Extract the [X, Y] coordinate from the center of the cell holding the provided text.  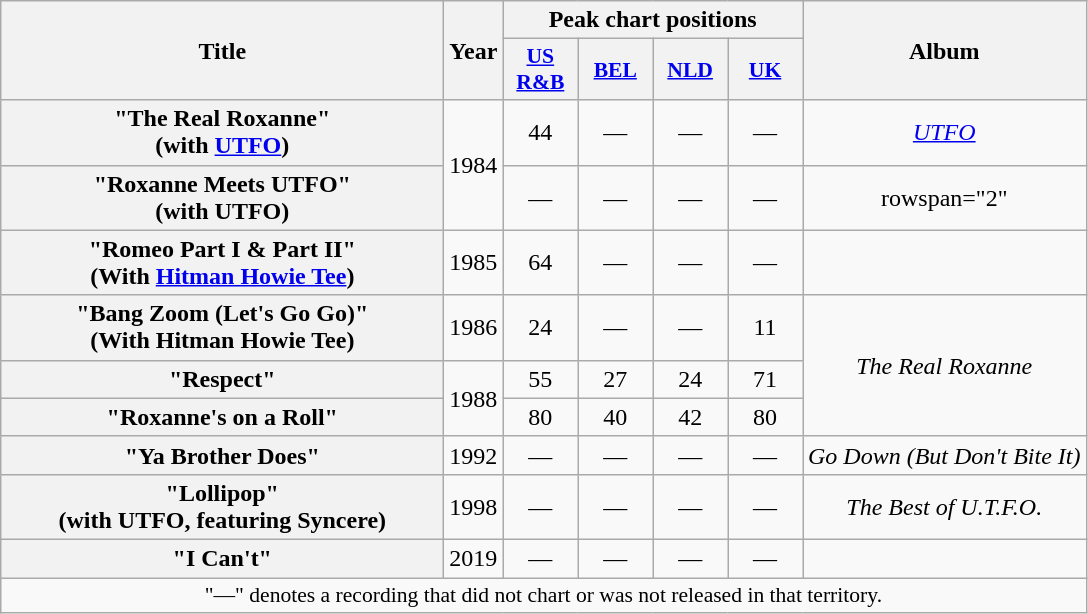
BEL [616, 70]
NLD [690, 70]
1985 [474, 262]
Peak chart positions [653, 20]
The Real Roxanne [944, 366]
71 [766, 379]
"—" denotes a recording that did not chart or was not released in that territory. [544, 596]
UTFO [944, 132]
11 [766, 328]
"I Can't" [222, 558]
55 [540, 379]
US R&B [540, 70]
1986 [474, 328]
42 [690, 417]
"Roxanne's on a Roll" [222, 417]
27 [616, 379]
"Respect" [222, 379]
Go Down (But Don't Bite It) [944, 455]
"Bang Zoom (Let's Go Go)"(With Hitman Howie Tee) [222, 328]
1984 [474, 165]
The Best of U.T.F.O. [944, 506]
2019 [474, 558]
"Lollipop"(with UTFO, featuring Syncere) [222, 506]
64 [540, 262]
"Romeo Part I & Part II"(With Hitman Howie Tee) [222, 262]
UK [766, 70]
Year [474, 50]
1988 [474, 398]
1998 [474, 506]
Album [944, 50]
44 [540, 132]
rowspan="2" [944, 198]
Title [222, 50]
40 [616, 417]
"Roxanne Meets UTFO"(with UTFO) [222, 198]
"Ya Brother Does" [222, 455]
1992 [474, 455]
"The Real Roxanne"(with UTFO) [222, 132]
